Provide the (x, y) coordinate of the cell's center where the given text is located.  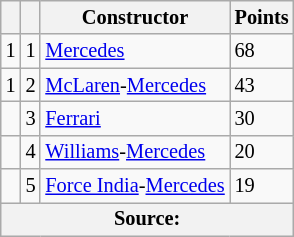
Constructor (134, 17)
Mercedes (134, 51)
McLaren-Mercedes (134, 85)
19 (262, 186)
Force India-Mercedes (134, 186)
20 (262, 152)
68 (262, 51)
2 (31, 85)
4 (31, 152)
Williams-Mercedes (134, 152)
30 (262, 118)
3 (31, 118)
Ferrari (134, 118)
Points (262, 17)
Source: (148, 219)
43 (262, 85)
5 (31, 186)
